Return [X, Y] of the center of cell containing provided text 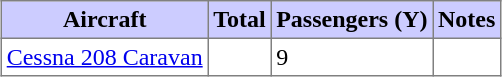
Cessna 208 Caravan [104, 57]
Total [240, 20]
9 [352, 57]
Aircraft [104, 20]
Passengers (Y) [352, 20]
Notes [467, 20]
